Output the (x, y) coordinate of the center of the cell containing the given text.  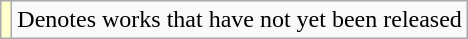
Denotes works that have not yet been released (240, 20)
